Scan for the cell matching the given text and deliver its [x, y] coordinate at center. 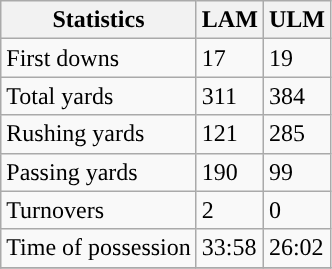
Turnovers [99, 210]
2 [230, 210]
311 [230, 96]
Passing yards [99, 172]
17 [230, 58]
0 [296, 210]
ULM [296, 20]
190 [230, 172]
285 [296, 134]
19 [296, 58]
33:58 [230, 248]
99 [296, 172]
384 [296, 96]
Rushing yards [99, 134]
26:02 [296, 248]
Total yards [99, 96]
Statistics [99, 20]
First downs [99, 58]
121 [230, 134]
LAM [230, 20]
Time of possession [99, 248]
